Locate the cell with the specified text and output its (X, Y) center coordinate. 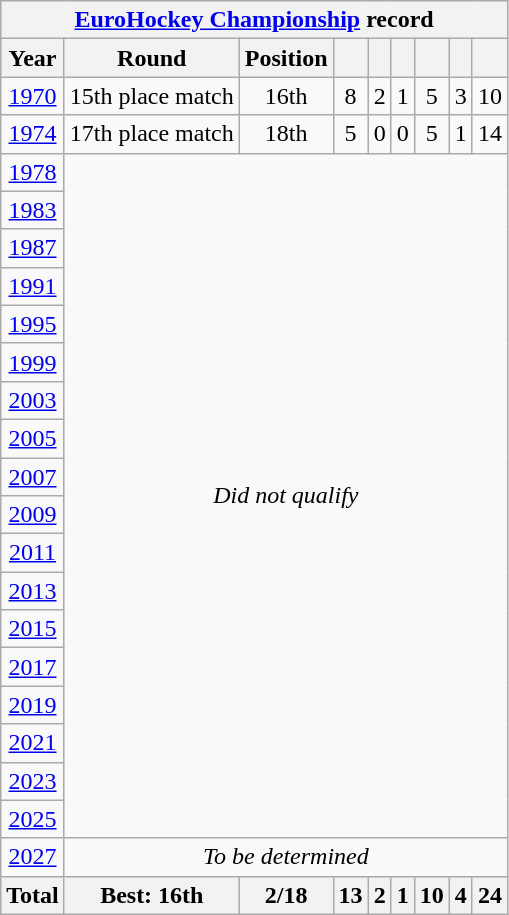
2013 (33, 591)
16th (286, 96)
2015 (33, 629)
Did not qualify (286, 496)
2009 (33, 515)
1983 (33, 210)
Year (33, 58)
2027 (33, 857)
24 (490, 895)
1991 (33, 286)
2005 (33, 438)
Best: 16th (152, 895)
Position (286, 58)
To be determined (286, 857)
2/18 (286, 895)
Total (33, 895)
18th (286, 134)
Round (152, 58)
1995 (33, 324)
1999 (33, 362)
2023 (33, 781)
14 (490, 134)
1970 (33, 96)
EuroHockey Championship record (254, 20)
3 (460, 96)
1987 (33, 248)
17th place match (152, 134)
2021 (33, 743)
2003 (33, 400)
1974 (33, 134)
4 (460, 895)
8 (350, 96)
2007 (33, 477)
2017 (33, 667)
1978 (33, 172)
2025 (33, 819)
13 (350, 895)
15th place match (152, 96)
2019 (33, 705)
2011 (33, 553)
